Return (X, Y) of the center of cell containing provided text 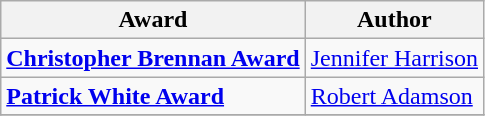
Robert Adamson (394, 96)
Author (394, 20)
Jennifer Harrison (394, 58)
Christopher Brennan Award (153, 58)
Patrick White Award (153, 96)
Award (153, 20)
